Identify which cell holds the provided text, then report its [x, y] central coordinate. 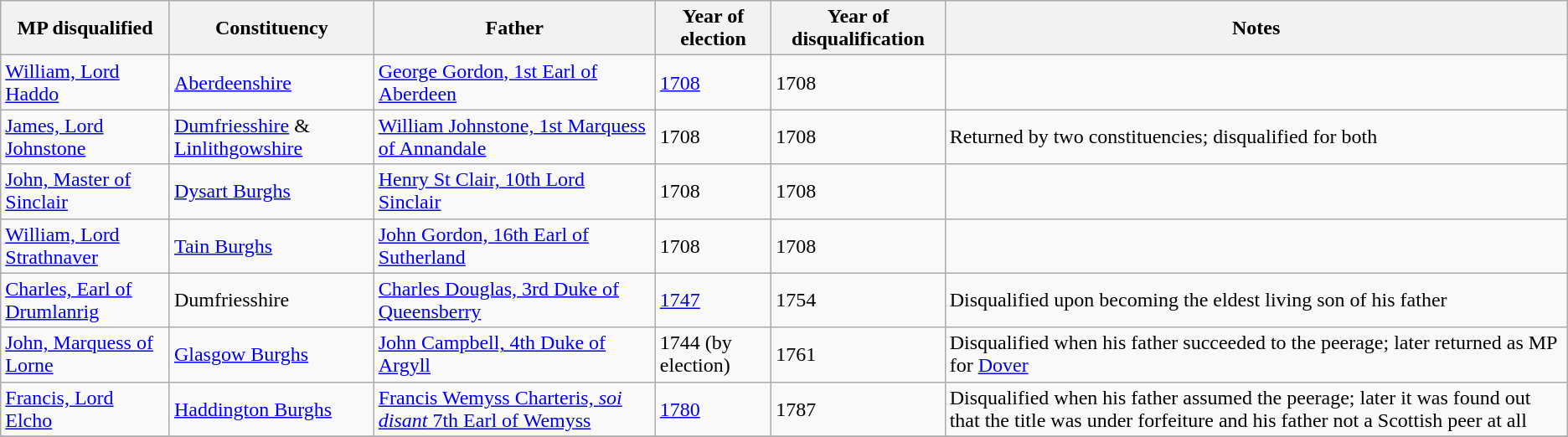
Charles Douglas, 3rd Duke of Queensberry [514, 300]
William Johnstone, 1st Marquess of Annandale [514, 137]
Francis Wemyss Charteris, soi disant 7th Earl of Wemyss [514, 409]
Haddington Burghs [271, 409]
William, Lord Haddo [85, 82]
Aberdeenshire [271, 82]
Father [514, 28]
Returned by two constituencies; disqualified for both [1256, 137]
1787 [858, 409]
1754 [858, 300]
1780 [714, 409]
George Gordon, 1st Earl of Aberdeen [514, 82]
1761 [858, 355]
Constituency [271, 28]
Notes [1256, 28]
Disqualified when his father succeeded to the peerage; later returned as MP for Dover [1256, 355]
Charles, Earl of Drumlanrig [85, 300]
John Campbell, 4th Duke of Argyll [514, 355]
1747 [714, 300]
MP disqualified [85, 28]
John Gordon, 16th Earl of Sutherland [514, 246]
Year of disqualification [858, 28]
1744 (by election) [714, 355]
Tain Burghs [271, 246]
John, Marquess of Lorne [85, 355]
James, Lord Johnstone [85, 137]
Henry St Clair, 10th Lord Sinclair [514, 191]
Dysart Burghs [271, 191]
Dumfriesshire & Linlithgowshire [271, 137]
Francis, Lord Elcho [85, 409]
Disqualified upon becoming the eldest living son of his father [1256, 300]
William, Lord Strathnaver [85, 246]
Glasgow Burghs [271, 355]
John, Master of Sinclair [85, 191]
Year of election [714, 28]
Dumfriesshire [271, 300]
